Scan for the cell matching the given text and deliver its (X, Y) coordinate at center. 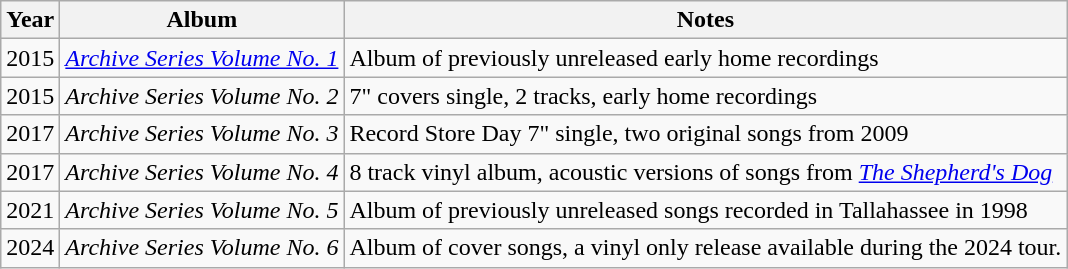
7" covers single, 2 tracks, early home recordings (706, 96)
Album (202, 20)
8 track vinyl album, acoustic versions of songs from The Shepherd's Dog (706, 172)
Year (30, 20)
Record Store Day 7" single, two original songs from 2009 (706, 134)
Album of previously unreleased songs recorded in Tallahassee in 1998 (706, 210)
Album of previously unreleased early home recordings (706, 58)
2024 (30, 248)
Archive Series Volume No. 5 (202, 210)
Archive Series Volume No. 3 (202, 134)
2021 (30, 210)
Archive Series Volume No. 6 (202, 248)
Archive Series Volume No. 2 (202, 96)
Archive Series Volume No. 4 (202, 172)
Notes (706, 20)
Archive Series Volume No. 1 (202, 58)
Album of cover songs, a vinyl only release available during the 2024 tour. (706, 248)
